Pinpoint the cell where the given text exists, returning its [X, Y] midpoint coordinate. 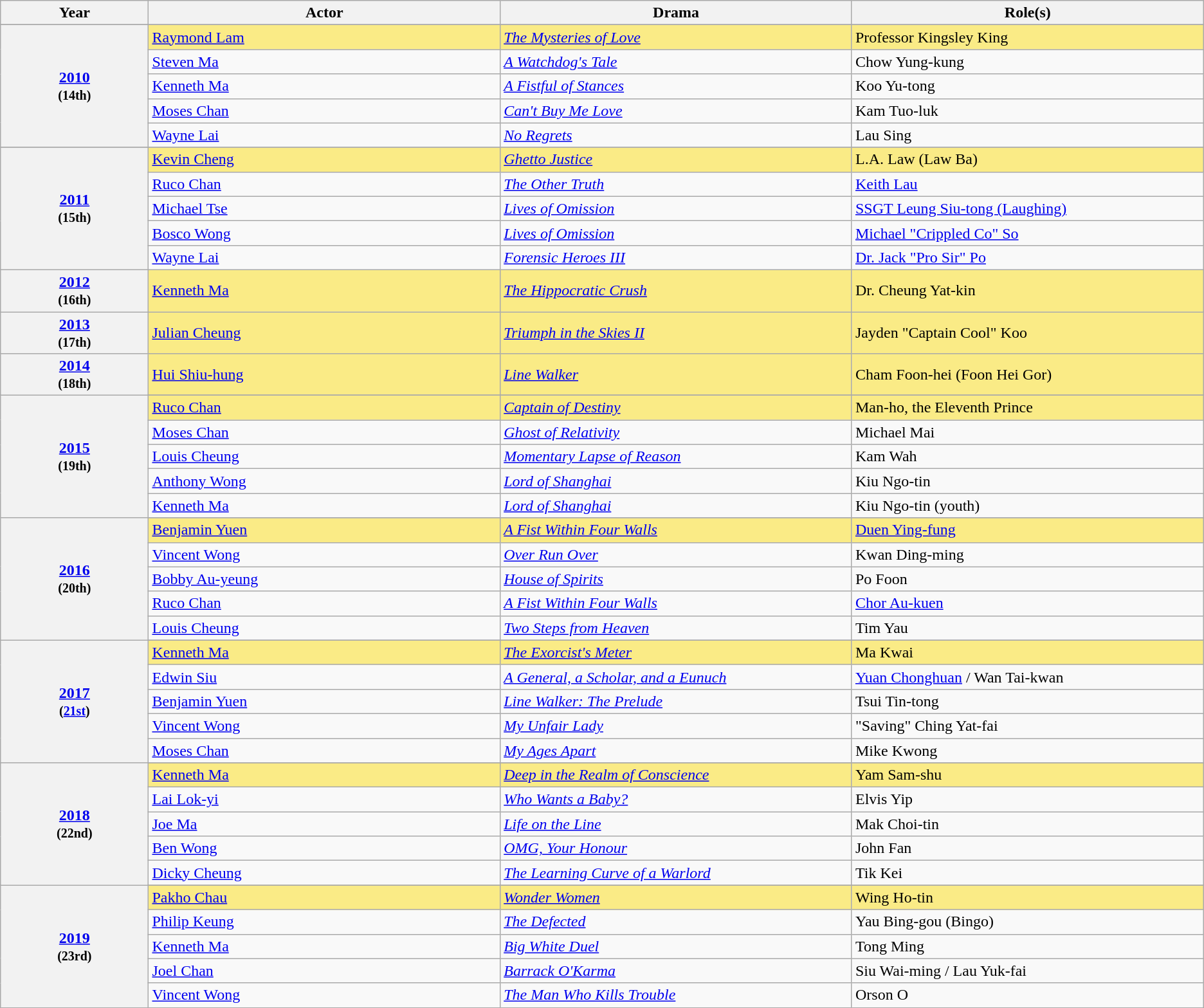
Lau Sing [1028, 135]
The Mysteries of Love [677, 37]
Tong Ming [1028, 946]
Jayden "Captain Cool" Koo [1028, 332]
SSGT Leung Siu-tong (Laughing) [1028, 208]
Forensic Heroes III [677, 257]
OMG, Your Honour [677, 848]
John Fan [1028, 848]
Captain of Destiny [677, 408]
Edwin Siu [324, 677]
Kiu Ngo-tin [1028, 481]
Man-ho, the Eleventh Prince [1028, 408]
Tim Yau [1028, 628]
Philip Keung [324, 922]
Bosco Wong [324, 233]
Pakho Chau [324, 897]
Bobby Au-yeung [324, 579]
Anthony Wong [324, 481]
Hui Shiu-hung [324, 374]
2017(21st) [75, 701]
Elvis Yip [1028, 800]
Kam Tuo-luk [1028, 111]
A Fistful of Stances [677, 86]
Keith Lau [1028, 184]
Ben Wong [324, 848]
2014(18th) [75, 374]
Yau Bing-gou (Bingo) [1028, 922]
Po Foon [1028, 579]
My Unfair Lady [677, 726]
"Saving" Ching Yat-fai [1028, 726]
Michael "Crippled Co" So [1028, 233]
Cham Foon-hei (Foon Hei Gor) [1028, 374]
Yam Sam-shu [1028, 775]
Kiu Ngo-tin (youth) [1028, 506]
Steven Ma [324, 62]
Over Run Over [677, 554]
Mike Kwong [1028, 751]
Siu Wai-ming / Lau Yuk-fai [1028, 971]
Dr. Cheung Yat-kin [1028, 291]
Orson O [1028, 995]
2015(19th) [75, 457]
Koo Yu-tong [1028, 86]
Joel Chan [324, 971]
Can't Buy Me Love [677, 111]
Kevin Cheng [324, 160]
Tik Kei [1028, 873]
Line Walker: The Prelude [677, 701]
The Learning Curve of a Warlord [677, 873]
Who Wants a Baby? [677, 800]
Big White Duel [677, 946]
The Man Who Kills Trouble [677, 995]
A General, a Scholar, and a Eunuch [677, 677]
Triumph in the Skies II [677, 332]
Barrack O'Karma [677, 971]
The Other Truth [677, 184]
2013(17th) [75, 332]
L.A. Law (Law Ba) [1028, 160]
Yuan Chonghuan / Wan Tai-kwan [1028, 677]
Michael Mai [1028, 432]
2019(23rd) [75, 946]
2016(20th) [75, 579]
Two Steps from Heaven [677, 628]
House of Spirits [677, 579]
Tsui Tin-tong [1028, 701]
Lai Lok-yi [324, 800]
Wing Ho-tin [1028, 897]
Role(s) [1028, 13]
Professor Kingsley King [1028, 37]
Line Walker [677, 374]
Mak Choi-tin [1028, 824]
Duen Ying-fung [1028, 530]
Dicky Cheung [324, 873]
2012(16th) [75, 291]
Chor Au-kuen [1028, 603]
Momentary Lapse of Reason [677, 457]
The Defected [677, 922]
Ghetto Justice [677, 160]
No Regrets [677, 135]
Dr. Jack "Pro Sir" Po [1028, 257]
Kam Wah [1028, 457]
Actor [324, 13]
My Ages Apart [677, 751]
Joe Ma [324, 824]
Wonder Women [677, 897]
Julian Cheung [324, 332]
Deep in the Realm of Conscience [677, 775]
Year [75, 13]
Ma Kwai [1028, 652]
Ghost of Relativity [677, 432]
Michael Tse [324, 208]
Kwan Ding-ming [1028, 554]
2010(14th) [75, 86]
The Exorcist's Meter [677, 652]
2011(15th) [75, 208]
Chow Yung-kung [1028, 62]
The Hippocratic Crush [677, 291]
Raymond Lam [324, 37]
Life on the Line [677, 824]
2018(22nd) [75, 824]
Drama [677, 13]
A Watchdog's Tale [677, 62]
